Scan for the cell matching the given text and deliver its (x, y) coordinate at center. 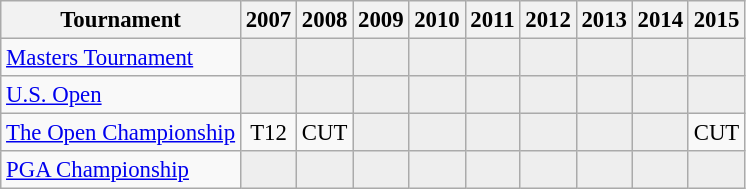
2012 (548, 20)
Tournament (121, 20)
2013 (604, 20)
2014 (660, 20)
2008 (325, 20)
U.S. Open (121, 95)
2010 (437, 20)
2009 (381, 20)
The Open Championship (121, 133)
T12 (268, 133)
2015 (716, 20)
2011 (492, 20)
Masters Tournament (121, 58)
2007 (268, 20)
PGA Championship (121, 170)
